Locate the cell with the specified text and output its (X, Y) center coordinate. 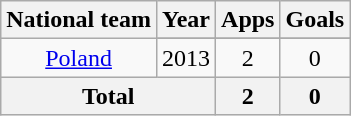
Apps (248, 20)
Year (186, 20)
Goals (315, 20)
Total (108, 96)
National team (79, 20)
2013 (186, 58)
Poland (79, 58)
